Output the (x, y) coordinate of the center of the cell containing the given text.  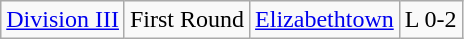
Elizabethtown (325, 20)
L 0-2 (430, 20)
First Round (186, 20)
Division III (63, 20)
